Locate the cell with the specified text and output its [x, y] center coordinate. 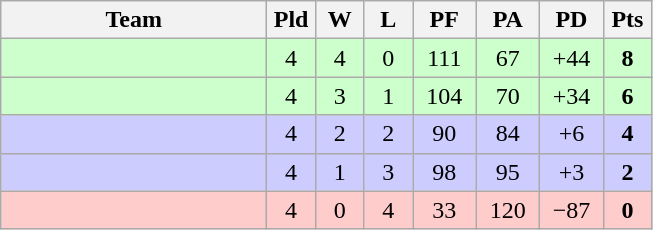
Pld [292, 20]
L [388, 20]
90 [444, 134]
+44 [572, 58]
95 [508, 172]
120 [508, 210]
PD [572, 20]
+6 [572, 134]
6 [628, 96]
+3 [572, 172]
70 [508, 96]
W [340, 20]
98 [444, 172]
104 [444, 96]
111 [444, 58]
−87 [572, 210]
67 [508, 58]
PF [444, 20]
Team [134, 20]
8 [628, 58]
Pts [628, 20]
PA [508, 20]
33 [444, 210]
84 [508, 134]
+34 [572, 96]
